Extract the (x, y) coordinate from the center of the cell holding the provided text.  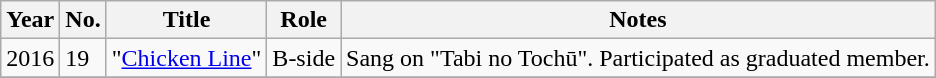
19 (83, 58)
Title (186, 20)
Sang on "Tabi no Tochū". Participated as graduated member. (638, 58)
Role (304, 20)
Notes (638, 20)
"Chicken Line" (186, 58)
B-side (304, 58)
2016 (30, 58)
Year (30, 20)
No. (83, 20)
